Search for the cell housing the specified text and yield its (X, Y) center coordinate. 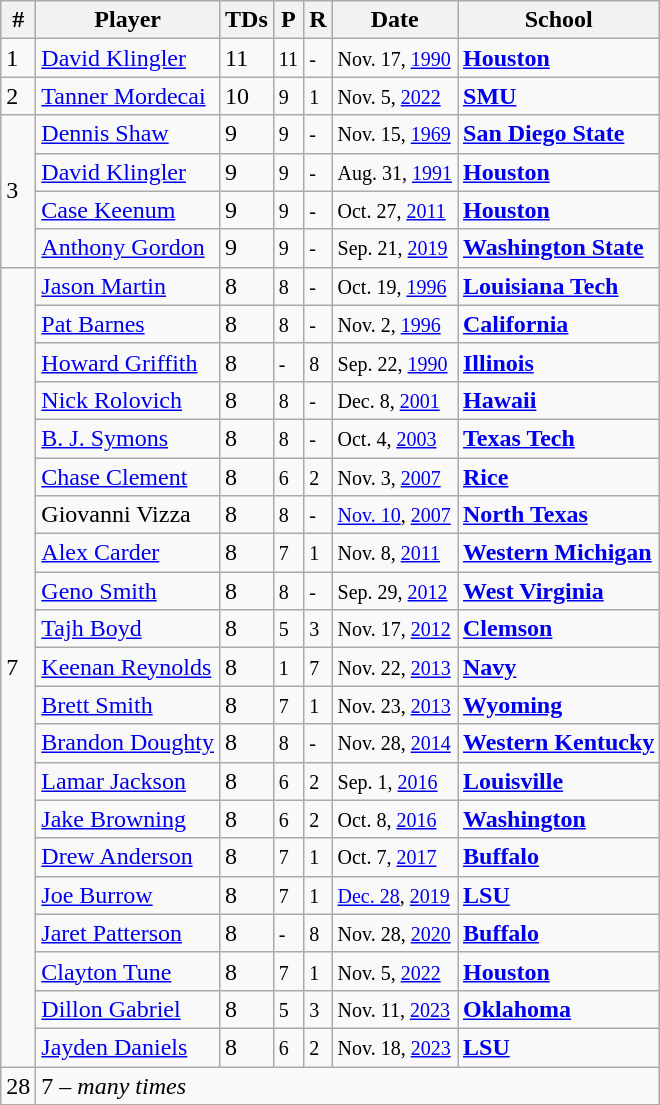
TDs (247, 20)
Alex Carder (128, 553)
Clemson (559, 629)
Washington State (559, 248)
Tanner Mordecai (128, 96)
Case Keenum (128, 210)
Nov. 2, 1996 (394, 324)
Oct. 4, 2003 (394, 438)
Nov. 28, 2020 (394, 933)
West Virginia (559, 591)
Jake Browning (128, 819)
R (318, 20)
SMU (559, 96)
10 (247, 96)
Navy (559, 667)
Sep. 21, 2019 (394, 248)
Wyoming (559, 705)
Anthony Gordon (128, 248)
Geno Smith (128, 591)
Player (128, 20)
Brandon Doughty (128, 743)
Louisiana Tech (559, 286)
Louisville (559, 781)
Nov. 17, 2012 (394, 629)
P (288, 20)
Nov. 11, 2023 (394, 1009)
Nov. 15, 1969 (394, 134)
Keenan Reynolds (128, 667)
Oct. 19, 1996 (394, 286)
Rice (559, 477)
Nov. 23, 2013 (394, 705)
# (18, 20)
Nov. 18, 2023 (394, 1047)
Sep. 1, 2016 (394, 781)
Jason Martin (128, 286)
Nov. 10, 2007 (394, 515)
School (559, 20)
Nov. 22, 2013 (394, 667)
Nick Rolovich (128, 400)
Nov. 3, 2007 (394, 477)
Illinois (559, 362)
Dec. 8, 2001 (394, 400)
Sep. 22, 1990 (394, 362)
Hawaii (559, 400)
San Diego State (559, 134)
Aug. 31, 1991 (394, 172)
Washington (559, 819)
Howard Griffith (128, 362)
Oklahoma (559, 1009)
B. J. Symons (128, 438)
Oct. 27, 2011 (394, 210)
California (559, 324)
Western Michigan (559, 553)
Nov. 28, 2014 (394, 743)
Dillon Gabriel (128, 1009)
Oct. 8, 2016 (394, 819)
Dec. 28, 2019 (394, 895)
Joe Burrow (128, 895)
Giovanni Vizza (128, 515)
Dennis Shaw (128, 134)
Tajh Boyd (128, 629)
7 – many times (348, 1085)
Jaret Patterson (128, 933)
Nov. 17, 1990 (394, 58)
Date (394, 20)
Lamar Jackson (128, 781)
Western Kentucky (559, 743)
Oct. 7, 2017 (394, 857)
Texas Tech (559, 438)
Clayton Tune (128, 971)
Nov. 8, 2011 (394, 553)
Drew Anderson (128, 857)
Chase Clement (128, 477)
Jayden Daniels (128, 1047)
Brett Smith (128, 705)
Pat Barnes (128, 324)
Sep. 29, 2012 (394, 591)
28 (18, 1085)
North Texas (559, 515)
